Return the [x, y] coordinate for the center point of the cell that contains the specified text.  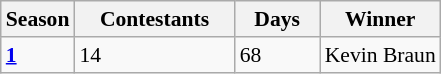
Winner [380, 19]
Days [278, 19]
1 [38, 55]
14 [154, 55]
Season [38, 19]
Kevin Braun [380, 55]
Contestants [154, 19]
68 [278, 55]
